Capture the cell that displays the provided text and extract its [x, y] central coordinate. 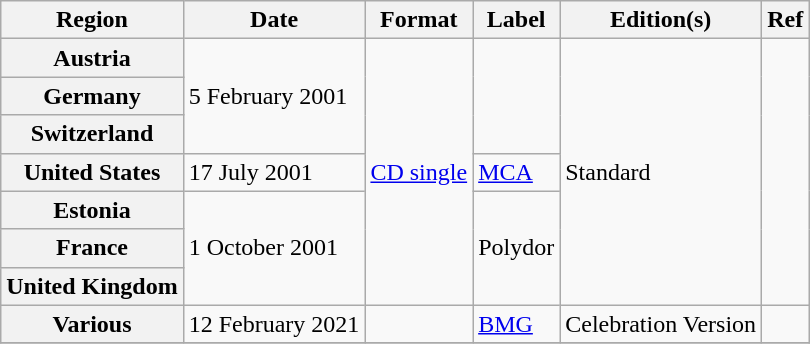
MCA [516, 172]
Estonia [92, 210]
CD single [419, 172]
United States [92, 172]
United Kingdom [92, 286]
Region [92, 20]
1 October 2001 [274, 248]
Celebration Version [661, 324]
Standard [661, 172]
Various [92, 324]
Germany [92, 96]
Format [419, 20]
Edition(s) [661, 20]
17 July 2001 [274, 172]
Austria [92, 58]
Ref [786, 20]
Polydor [516, 248]
Switzerland [92, 134]
BMG [516, 324]
12 February 2021 [274, 324]
Date [274, 20]
5 February 2001 [274, 96]
France [92, 248]
Label [516, 20]
